Return (X, Y) of the center of cell containing provided text 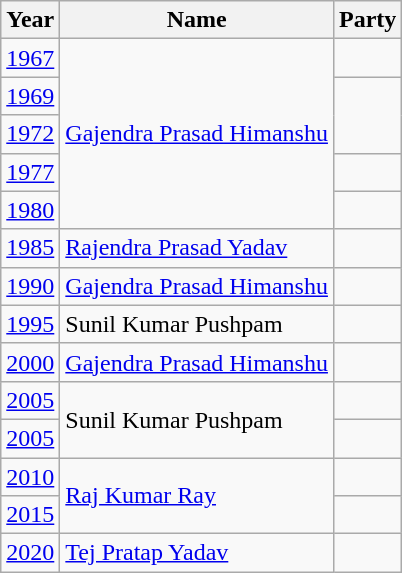
Rajendra Prasad Yadav (197, 248)
1985 (30, 248)
Party (367, 20)
1990 (30, 286)
1980 (30, 210)
Name (197, 20)
2000 (30, 362)
Year (30, 20)
1995 (30, 324)
1972 (30, 134)
2010 (30, 477)
1967 (30, 58)
Raj Kumar Ray (197, 496)
2020 (30, 553)
Tej Pratap Yadav (197, 553)
1977 (30, 172)
1969 (30, 96)
2015 (30, 515)
